Pinpoint the cell where the given text exists, returning its [X, Y] midpoint coordinate. 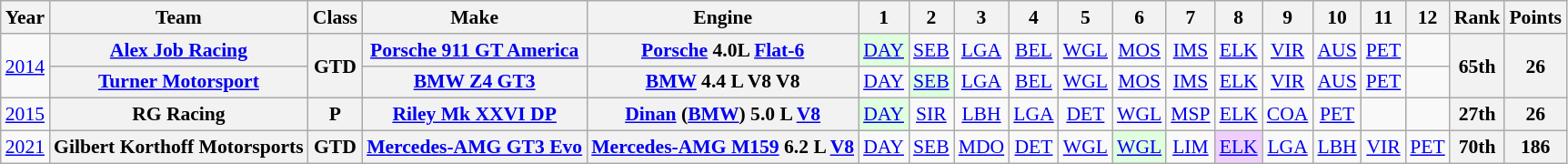
1 [884, 17]
12 [1428, 17]
8 [1239, 17]
2021 [25, 148]
COA [1288, 115]
10 [1337, 17]
MSP [1190, 115]
Rank [1477, 17]
P [335, 115]
SIR [931, 115]
6 [1139, 17]
Team [178, 17]
Turner Motorsport [178, 82]
Points [1535, 17]
RG Racing [178, 115]
Mercedes-AMG GT3 Evo [475, 148]
Class [335, 17]
5 [1086, 17]
LIM [1190, 148]
2 [931, 17]
Mercedes-AMG M159 6.2 L V8 [722, 148]
2014 [25, 66]
7 [1190, 17]
MDO [982, 148]
Riley Mk XXVI DP [475, 115]
27th [1477, 115]
BMW 4.4 L V8 V8 [722, 82]
Porsche 911 GT America [475, 50]
Year [25, 17]
186 [1535, 148]
70th [1477, 148]
11 [1384, 17]
Gilbert Korthoff Motorsports [178, 148]
Alex Job Racing [178, 50]
Make [475, 17]
Porsche 4.0L Flat-6 [722, 50]
9 [1288, 17]
BMW Z4 GT3 [475, 82]
3 [982, 17]
2015 [25, 115]
Engine [722, 17]
4 [1033, 17]
Dinan (BMW) 5.0 L V8 [722, 115]
65th [1477, 66]
